Detect which cell encompasses the target text, then output its (X, Y) center coordinate. 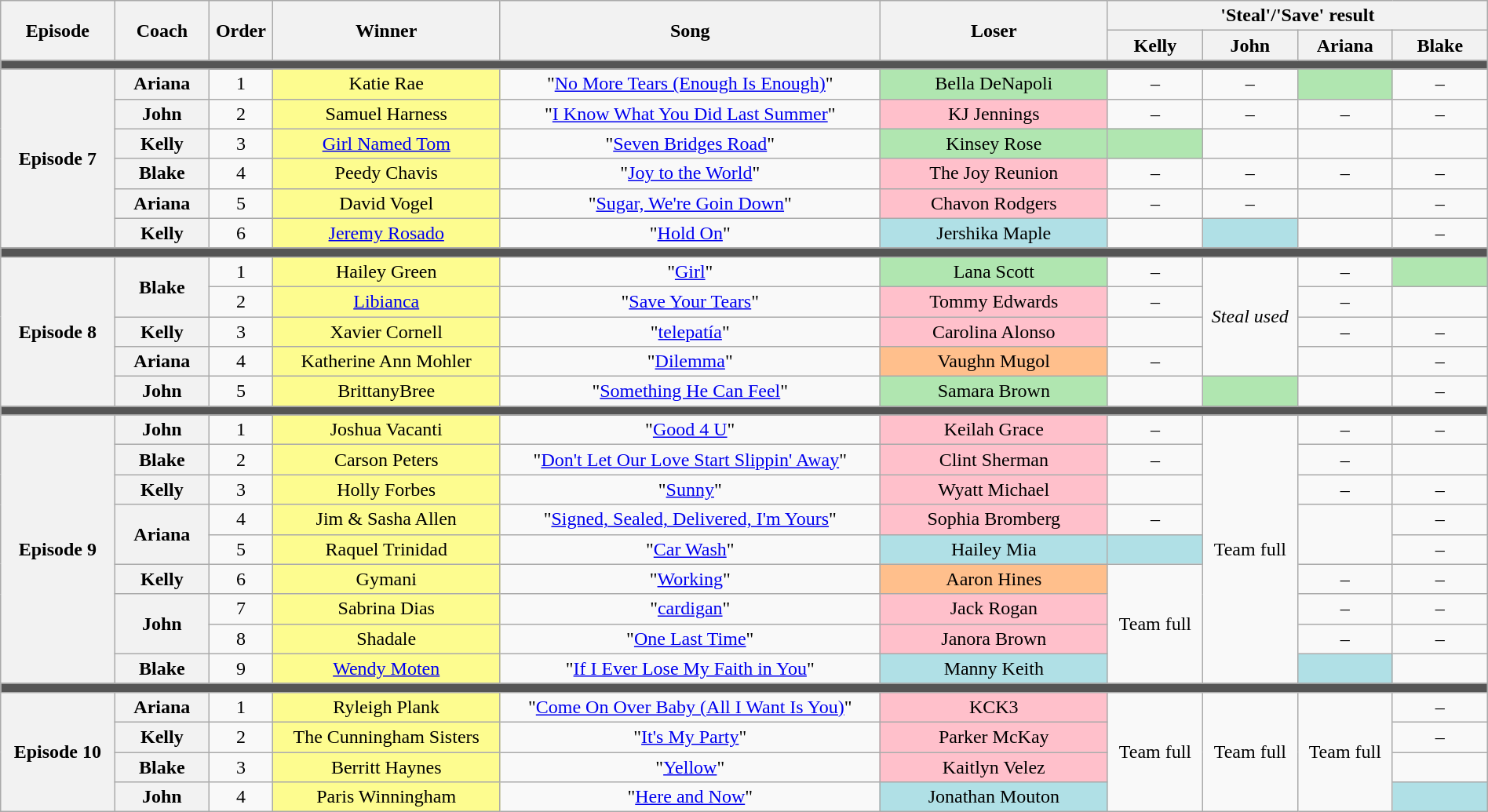
"Something He Can Feel" (690, 391)
"If I Ever Lose My Faith in You" (690, 668)
Aaron Hines (994, 579)
"Sugar, We're Goin Down" (690, 203)
"Car Wash" (690, 549)
Carson Peters (386, 460)
9 (241, 668)
"Sunny" (690, 490)
Order (241, 31)
Carolina Alonso (994, 332)
Hailey Mia (994, 549)
"Girl" (690, 271)
"Hold On" (690, 233)
"Dilemma" (690, 362)
"One Last Time" (690, 639)
Winner (386, 31)
Jershika Maple (994, 233)
Song (690, 31)
KCK3 (994, 707)
7 (241, 609)
KJ Jennings (994, 114)
Keilah Grace (994, 430)
Janora Brown (994, 639)
Holly Forbes (386, 490)
Clint Sherman (994, 460)
Paris Winningham (386, 797)
"Joy to the World" (690, 173)
Joshua Vacanti (386, 430)
Libianca (386, 301)
Manny Keith (994, 668)
Samuel Harness (386, 114)
The Cunningham Sisters (386, 737)
Jonathan Mouton (994, 797)
Gymani (386, 579)
'Steal'/'Save' result (1297, 16)
Peedy Chavis (386, 173)
Episode 10 (58, 752)
"Don't Let Our Love Start Slippin' Away" (690, 460)
Parker McKay (994, 737)
"Good 4 U" (690, 430)
Chavon Rodgers (994, 203)
Jack Rogan (994, 609)
Steal used (1249, 316)
Lana Scott (994, 271)
Loser (994, 31)
Berritt Haynes (386, 766)
Kinsey Rose (994, 144)
Katherine Ann Mohler (386, 362)
Jeremy Rosado (386, 233)
"Yellow" (690, 766)
Xavier Cornell (386, 332)
"Working" (690, 579)
8 (241, 639)
Episode 7 (58, 158)
Jim & Sasha Allen (386, 519)
"No More Tears (Enough Is Enough)" (690, 84)
Tommy Edwards (994, 301)
Wyatt Michael (994, 490)
Episode (58, 31)
Episode 8 (58, 331)
Episode 9 (58, 549)
The Joy Reunion (994, 173)
Sophia Bromberg (994, 519)
Shadale (386, 639)
"Save Your Tears" (690, 301)
"telepatía" (690, 332)
David Vogel (386, 203)
"Come On Over Baby (All I Want Is You)" (690, 707)
Bella DeNapoli (994, 84)
Samara Brown (994, 391)
Raquel Trinidad (386, 549)
Coach (162, 31)
Hailey Green (386, 271)
"Here and Now" (690, 797)
Kaitlyn Velez (994, 766)
Girl Named Tom (386, 144)
Wendy Moten (386, 668)
"cardigan" (690, 609)
"I Know What You Did Last Summer" (690, 114)
Sabrina Dias (386, 609)
"Signed, Sealed, Delivered, I'm Yours" (690, 519)
Vaughn Mugol (994, 362)
Katie Rae (386, 84)
"It's My Party" (690, 737)
Ryleigh Plank (386, 707)
"Seven Bridges Road" (690, 144)
BrittanyBree (386, 391)
